Capture the cell that displays the provided text and extract its (x, y) central coordinate. 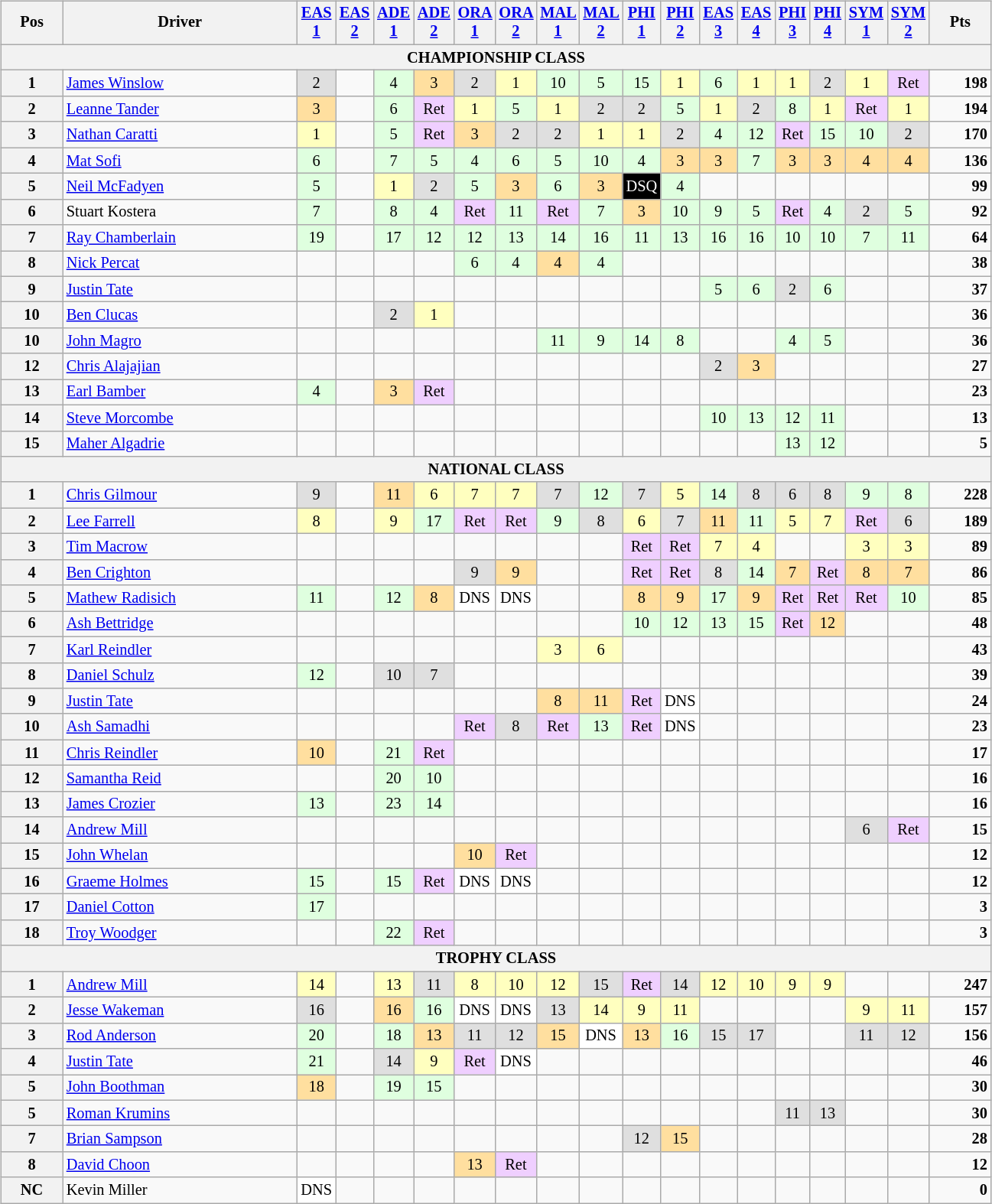
170 (961, 135)
PHI 2 (680, 23)
Lee Farrell (181, 521)
John Boothman (181, 1088)
NATIONAL CLASS (496, 470)
Driver (181, 23)
157 (961, 1010)
James Winslow (181, 83)
EAS 1 (316, 23)
Earl Bamber (181, 392)
48 (961, 624)
Chris Gilmour (181, 495)
James Crozier (181, 804)
Ben Clucas (181, 315)
247 (961, 984)
DSQ (642, 187)
194 (961, 109)
189 (961, 521)
Mathew Radisich (181, 598)
TROPHY CLASS (496, 958)
NC (32, 1190)
Tim Macrow (181, 547)
64 (961, 238)
228 (961, 495)
ADE 2 (434, 23)
ORA 1 (475, 23)
86 (961, 572)
92 (961, 212)
ADE 1 (393, 23)
0 (961, 1190)
EAS 3 (719, 23)
Daniel Cotton (181, 907)
38 (961, 264)
Kevin Miller (181, 1190)
22 (393, 933)
John Whelan (181, 856)
Ray Chamberlain (181, 238)
PHI 1 (642, 23)
Pts (961, 23)
Nick Percat (181, 264)
Jesse Wakeman (181, 1010)
85 (961, 598)
198 (961, 83)
Nathan Caratti (181, 135)
Ash Bettridge (181, 624)
PHI 3 (792, 23)
37 (961, 289)
Karl Reindler (181, 649)
MAL 1 (558, 23)
David Choon (181, 1165)
Steve Morcombe (181, 418)
89 (961, 547)
EAS 2 (355, 23)
Maher Algadrie (181, 444)
Mat Sofi (181, 161)
EAS 4 (756, 23)
Brian Sampson (181, 1139)
ORA 2 (516, 23)
43 (961, 649)
CHAMPIONSHIP CLASS (496, 57)
Ash Samadhi (181, 727)
Pos (32, 23)
Roman Krumins (181, 1113)
24 (961, 701)
Troy Woodger (181, 933)
Graeme Holmes (181, 881)
SYM 2 (909, 23)
Chris Alajajian (181, 366)
27 (961, 366)
156 (961, 1036)
39 (961, 675)
Samantha Reid (181, 779)
46 (961, 1062)
136 (961, 161)
Daniel Schulz (181, 675)
Neil McFadyen (181, 187)
SYM 1 (866, 23)
Rod Anderson (181, 1036)
Ben Crighton (181, 572)
28 (961, 1139)
MAL 2 (600, 23)
99 (961, 187)
Leanne Tander (181, 109)
Stuart Kostera (181, 212)
PHI 4 (828, 23)
Chris Reindler (181, 753)
John Magro (181, 341)
